Find where the given text appears and provide that cell's center as [x, y] coordinate. 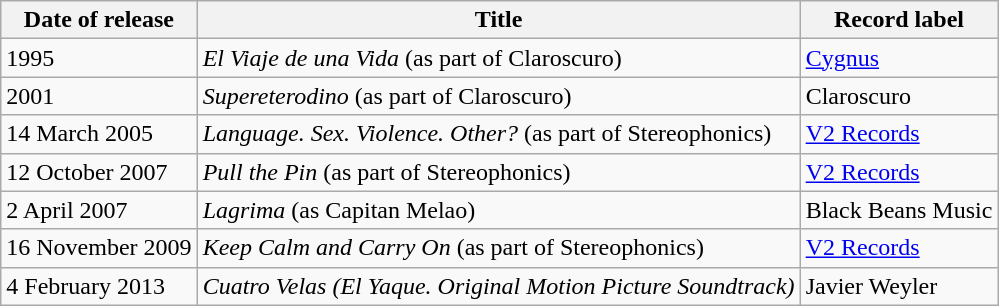
Pull the Pin (as part of Stereophonics) [498, 172]
Javier Weyler [899, 286]
Title [498, 20]
El Viaje de una Vida (as part of Claroscuro) [498, 58]
Supereterodino (as part of Claroscuro) [498, 96]
Cuatro Velas (El Yaque. Original Motion Picture Soundtrack) [498, 286]
Cygnus [899, 58]
Record label [899, 20]
Black Beans Music [899, 210]
2 April 2007 [99, 210]
Claroscuro [899, 96]
12 October 2007 [99, 172]
2001 [99, 96]
14 March 2005 [99, 134]
Language. Sex. Violence. Other? (as part of Stereophonics) [498, 134]
1995 [99, 58]
4 February 2013 [99, 286]
Keep Calm and Carry On (as part of Stereophonics) [498, 248]
Lagrima (as Capitan Melao) [498, 210]
16 November 2009 [99, 248]
Date of release [99, 20]
